Search for the cell housing the specified text and yield its (x, y) center coordinate. 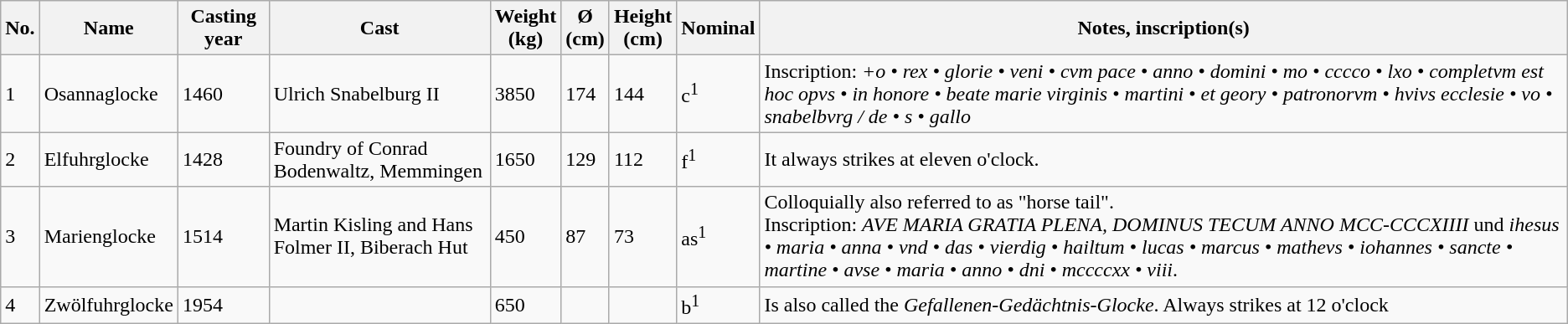
3 (20, 236)
Martin Kisling and Hans Folmer II, Biberach Hut (379, 236)
Foundry of Conrad Bodenwaltz, Memmingen (379, 159)
129 (585, 159)
Nominal (719, 28)
Casting year (223, 28)
Ø(cm) (585, 28)
It always strikes at eleven o'clock. (1163, 159)
1514 (223, 236)
Is also called the Gefallenen-Gedächtnis-Glocke. Always strikes at 12 o'clock (1163, 305)
1 (20, 94)
1954 (223, 305)
c1 (719, 94)
Marienglocke (109, 236)
Name (109, 28)
Ulrich Snabelburg II (379, 94)
Weight(kg) (525, 28)
No. (20, 28)
3850 (525, 94)
1650 (525, 159)
as1 (719, 236)
Height(cm) (642, 28)
Cast (379, 28)
1460 (223, 94)
112 (642, 159)
144 (642, 94)
87 (585, 236)
73 (642, 236)
2 (20, 159)
1428 (223, 159)
4 (20, 305)
Elfuhrglocke (109, 159)
f1 (719, 159)
Notes, inscription(s) (1163, 28)
174 (585, 94)
450 (525, 236)
650 (525, 305)
Zwölfuhrglocke (109, 305)
b1 (719, 305)
Osannaglocke (109, 94)
